From the cell containing the given text, extract its center point as (x, y) coordinate. 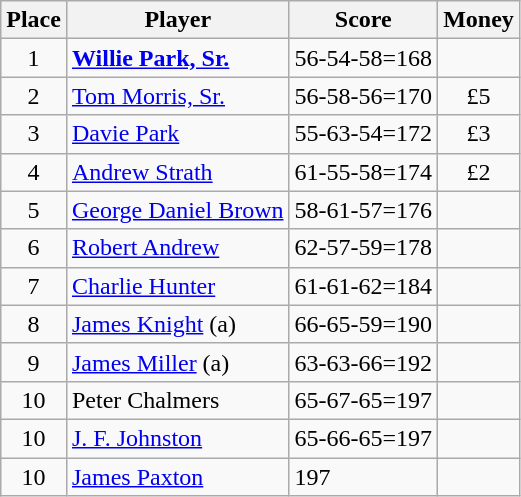
66-65-59=190 (364, 324)
58-61-57=176 (364, 210)
63-63-66=192 (364, 362)
£2 (479, 172)
Money (479, 20)
Player (178, 20)
56-54-58=168 (364, 58)
Score (364, 20)
4 (34, 172)
£5 (479, 96)
Place (34, 20)
Charlie Hunter (178, 286)
55-63-54=172 (364, 134)
3 (34, 134)
61-55-58=174 (364, 172)
Davie Park (178, 134)
65-67-65=197 (364, 400)
197 (364, 477)
5 (34, 210)
Willie Park, Sr. (178, 58)
61-61-62=184 (364, 286)
James Miller (a) (178, 362)
James Paxton (178, 477)
George Daniel Brown (178, 210)
8 (34, 324)
7 (34, 286)
1 (34, 58)
Peter Chalmers (178, 400)
65-66-65=197 (364, 438)
62-57-59=178 (364, 248)
J. F. Johnston (178, 438)
Andrew Strath (178, 172)
James Knight (a) (178, 324)
56-58-56=170 (364, 96)
Tom Morris, Sr. (178, 96)
2 (34, 96)
6 (34, 248)
£3 (479, 134)
9 (34, 362)
Robert Andrew (178, 248)
